Scan for the cell matching the given text and deliver its (X, Y) coordinate at center. 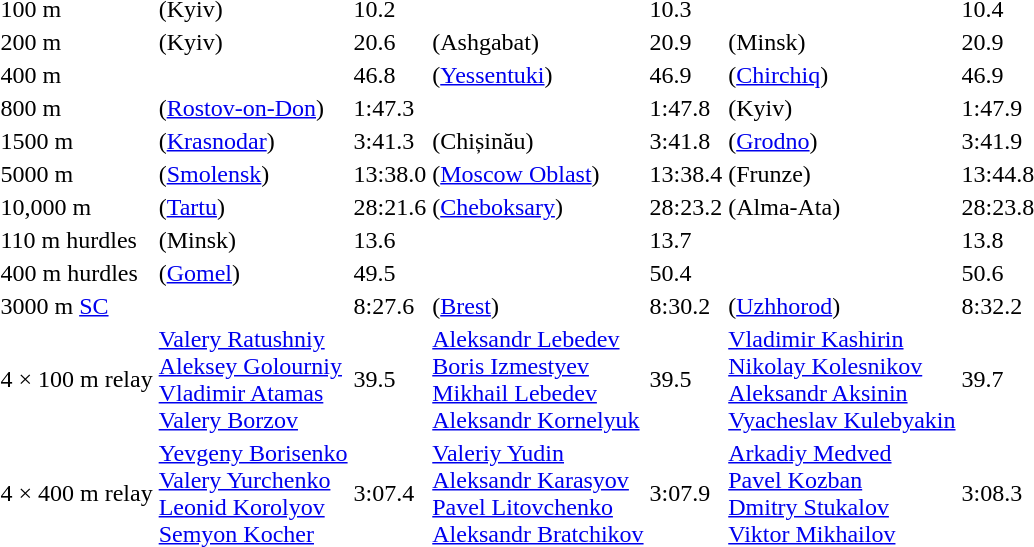
20.9 (686, 42)
3:41.3 (390, 141)
(Frunze) (842, 174)
(Yessentuki) (538, 75)
(Moscow Oblast) (538, 174)
(Krasnodar) (253, 141)
(Tartu) (253, 207)
1:47.8 (686, 108)
46.9 (686, 75)
49.5 (390, 273)
(Gomel) (253, 273)
Valery RatushniyAleksey GolourniyVladimir AtamasValery Borzov (253, 380)
(Uzhhorod) (842, 306)
28:23.2 (686, 207)
(Alma-Ata) (842, 207)
(Rostov-on-Don) (253, 108)
(Chirchiq) (842, 75)
Vladimir KashirinNikolay KolesnikovAleksandr AksininVyacheslav Kulebyakin (842, 380)
(Smolensk) (253, 174)
8:27.6 (390, 306)
50.4 (686, 273)
8:30.2 (686, 306)
Aleksandr LebedevBoris IzmestyevMikhail LebedevAleksandr Kornelyuk (538, 380)
13.6 (390, 240)
13.7 (686, 240)
(Cheboksary) (538, 207)
(Ashgabat) (538, 42)
1:47.3 (390, 108)
3:41.8 (686, 141)
46.8 (390, 75)
(Chișinău) (538, 141)
28:21.6 (390, 207)
20.6 (390, 42)
(Grodno) (842, 141)
(Brest) (538, 306)
13:38.4 (686, 174)
13:38.0 (390, 174)
